For the text-containing cell, return its midpoint in [x, y] coordinate format. 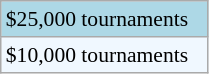
$25,000 tournaments [104, 19]
$10,000 tournaments [104, 55]
